Capture the cell that displays the provided text and extract its [X, Y] central coordinate. 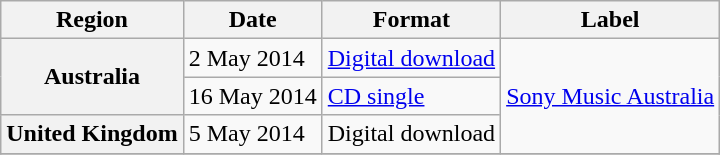
2 May 2014 [252, 58]
5 May 2014 [252, 134]
16 May 2014 [252, 96]
Format [411, 20]
Australia [92, 77]
United Kingdom [92, 134]
Sony Music Australia [610, 96]
Date [252, 20]
Label [610, 20]
CD single [411, 96]
Region [92, 20]
